Output the [x, y] coordinate of the center of the cell containing the given text.  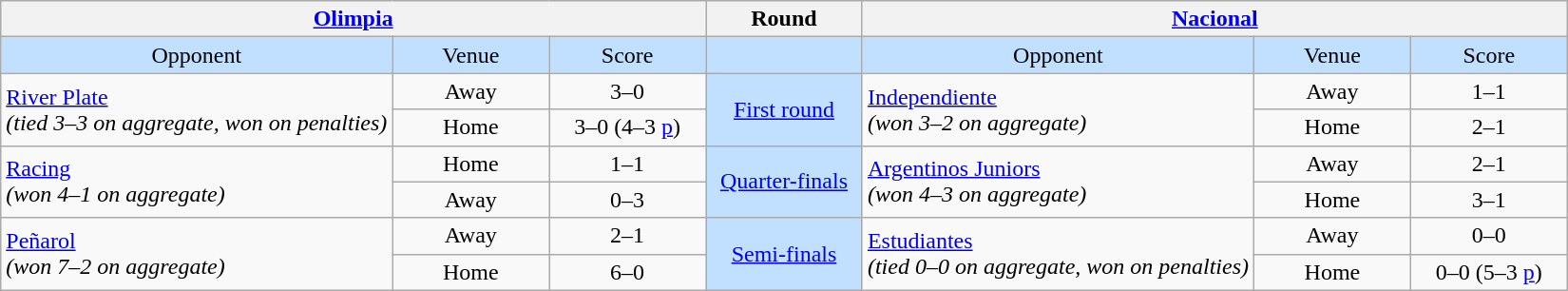
Olimpia [354, 19]
Estudiantes(tied 0–0 on aggregate, won on penalties) [1058, 254]
Semi-finals [785, 254]
0–0 (5–3 p) [1488, 272]
River Plate(tied 3–3 on aggregate, won on penalties) [197, 109]
0–3 [627, 200]
Argentinos Juniors(won 4–3 on aggregate) [1058, 182]
3–0 [627, 91]
3–1 [1488, 200]
First round [785, 109]
Quarter-finals [785, 182]
Nacional [1214, 19]
0–0 [1488, 236]
Peñarol(won 7–2 on aggregate) [197, 254]
Round [785, 19]
Racing(won 4–1 on aggregate) [197, 182]
6–0 [627, 272]
3–0 (4–3 p) [627, 127]
Independiente(won 3–2 on aggregate) [1058, 109]
